Scan for the cell matching the given text and deliver its [X, Y] coordinate at center. 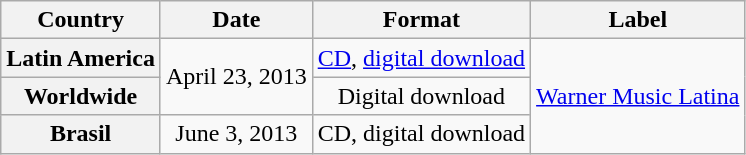
Label [638, 20]
Date [236, 20]
Brasil [81, 134]
Digital download [421, 96]
Format [421, 20]
Country [81, 20]
June 3, 2013 [236, 134]
Latin America [81, 58]
Worldwide [81, 96]
April 23, 2013 [236, 77]
Warner Music Latina [638, 96]
